Pinpoint the cell where the given text exists, returning its [X, Y] midpoint coordinate. 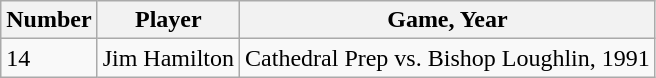
Cathedral Prep vs. Bishop Loughlin, 1991 [448, 58]
Player [168, 20]
Game, Year [448, 20]
Jim Hamilton [168, 58]
14 [49, 58]
Number [49, 20]
